Scan for the cell matching the given text and deliver its [x, y] coordinate at center. 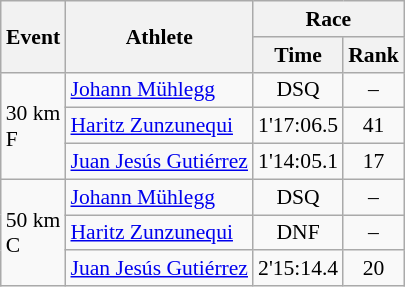
Rank [374, 55]
Event [34, 36]
50 km C [34, 232]
2'15:14.4 [298, 269]
DNF [298, 233]
Race [328, 19]
41 [374, 126]
20 [374, 269]
1'14:05.1 [298, 162]
1'17:06.5 [298, 126]
30 km F [34, 126]
17 [374, 162]
Athlete [159, 36]
Time [298, 55]
